Identify which cell holds the provided text, then report its (X, Y) central coordinate. 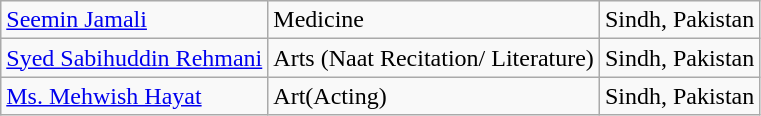
Medicine (434, 20)
Seemin Jamali (134, 20)
Ms. Mehwish Hayat (134, 96)
Art(Acting) (434, 96)
Syed Sabihuddin Rehmani (134, 58)
Arts (Naat Recitation/ Literature) (434, 58)
